Locate the cell with the specified text and output its (x, y) center coordinate. 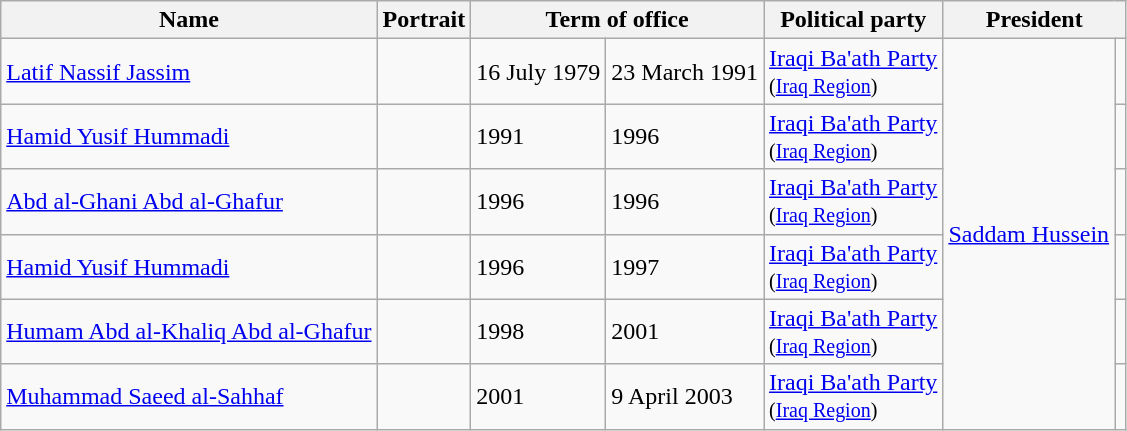
Political party (854, 20)
Saddam Hussein (1029, 234)
1991 (538, 136)
Latif Nassif Jassim (189, 72)
Term of office (618, 20)
23 March 1991 (685, 72)
9 April 2003 (685, 396)
Name (189, 20)
Portrait (424, 20)
1997 (685, 266)
Humam Abd al-Khaliq Abd al-Ghafur (189, 332)
Muhammad Saeed al-Sahhaf (189, 396)
President (1034, 20)
16 July 1979 (538, 72)
1998 (538, 332)
Abd al-Ghani Abd al-Ghafur (189, 202)
